Provide the (x, y) coordinate of the cell's center where the given text is located.  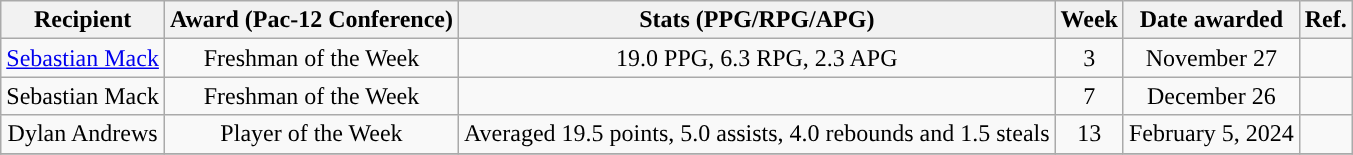
19.0 PPG, 6.3 RPG, 2.3 APG (758, 58)
3 (1089, 58)
Player of the Week (311, 134)
13 (1089, 134)
Week (1089, 20)
Ref. (1326, 20)
7 (1089, 96)
December 26 (1211, 96)
Dylan Andrews (83, 134)
Recipient (83, 20)
Stats (PPG/RPG/APG) (758, 20)
February 5, 2024 (1211, 134)
Date awarded (1211, 20)
Award (Pac-12 Conference) (311, 20)
Averaged 19.5 points, 5.0 assists, 4.0 rebounds and 1.5 steals (758, 134)
November 27 (1211, 58)
